Identify which cell holds the provided text, then report its (X, Y) central coordinate. 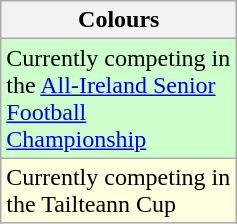
Colours (119, 20)
Currently competing in the Tailteann Cup (119, 190)
Currently competing in the All-Ireland Senior Football Championship (119, 98)
